Detect which cell encompasses the target text, then output its [X, Y] center coordinate. 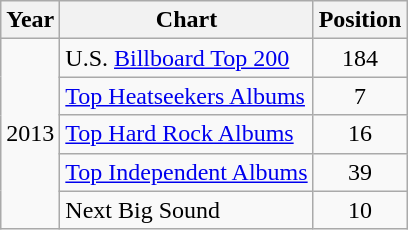
Top Independent Albums [186, 172]
Next Big Sound [186, 210]
Chart [186, 20]
10 [360, 210]
Position [360, 20]
7 [360, 96]
184 [360, 58]
Top Heatseekers Albums [186, 96]
U.S. Billboard Top 200 [186, 58]
39 [360, 172]
Top Hard Rock Albums [186, 134]
2013 [30, 134]
Year [30, 20]
16 [360, 134]
